Pinpoint the cell where the given text exists, returning its [X, Y] midpoint coordinate. 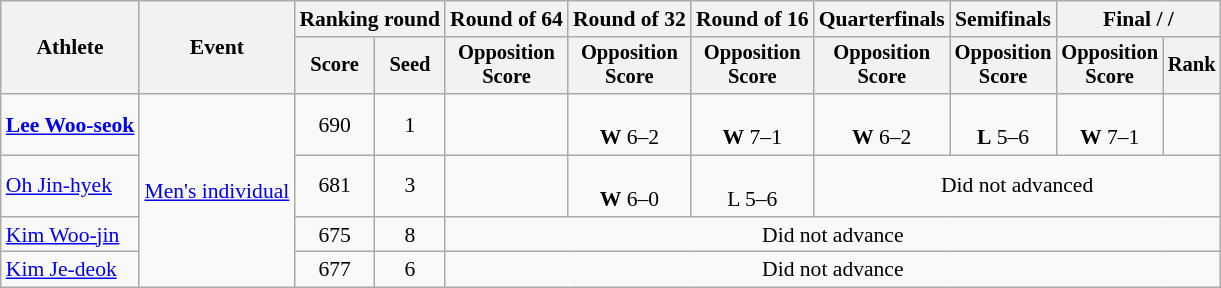
Oh Jin-hyek [70, 186]
W 6–0 [630, 186]
690 [334, 124]
Round of 64 [506, 19]
Round of 16 [752, 19]
675 [334, 235]
Score [334, 66]
Quarterfinals [882, 19]
Did not advanced [1018, 186]
Kim Woo-jin [70, 235]
1 [410, 124]
Rank [1192, 66]
Round of 32 [630, 19]
Seed [410, 66]
Athlete [70, 48]
Lee Woo-seok [70, 124]
Semifinals [1004, 19]
6 [410, 270]
Men's individual [216, 191]
Kim Je-deok [70, 270]
Event [216, 48]
3 [410, 186]
681 [334, 186]
8 [410, 235]
Final / / [1138, 19]
677 [334, 270]
Ranking round [370, 19]
